Provide the [x, y] coordinate of the cell's center where the given text is located.  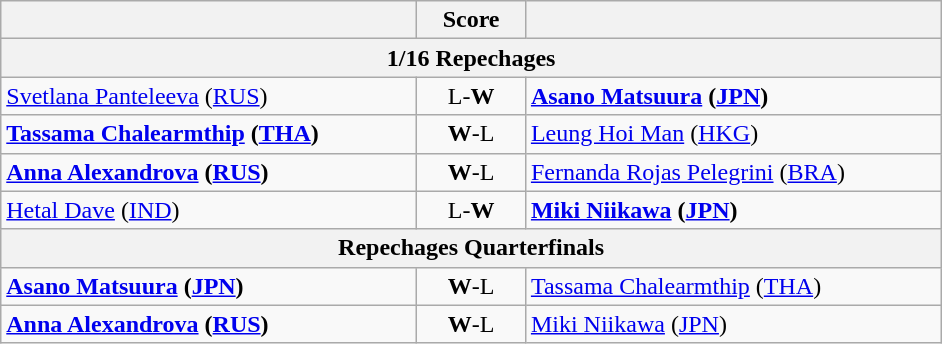
Repechages Quarterfinals [472, 248]
1/16 Repechages [472, 58]
Leung Hoi Man (HKG) [733, 134]
Score [472, 20]
Hetal Dave (IND) [209, 210]
Fernanda Rojas Pelegrini (BRA) [733, 172]
Svetlana Panteleeva (RUS) [209, 96]
